Extract the (X, Y) coordinate from the center of the cell holding the provided text.  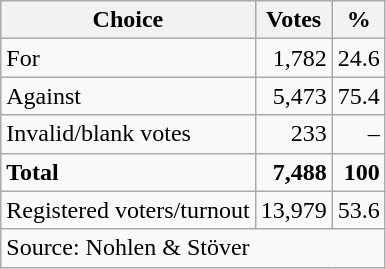
Registered voters/turnout (128, 210)
Invalid/blank votes (128, 134)
53.6 (358, 210)
Votes (294, 20)
For (128, 58)
– (358, 134)
Total (128, 172)
100 (358, 172)
5,473 (294, 96)
24.6 (358, 58)
75.4 (358, 96)
13,979 (294, 210)
233 (294, 134)
7,488 (294, 172)
Choice (128, 20)
Source: Nohlen & Stöver (193, 248)
% (358, 20)
1,782 (294, 58)
Against (128, 96)
